Detect which cell encompasses the target text, then output its [x, y] center coordinate. 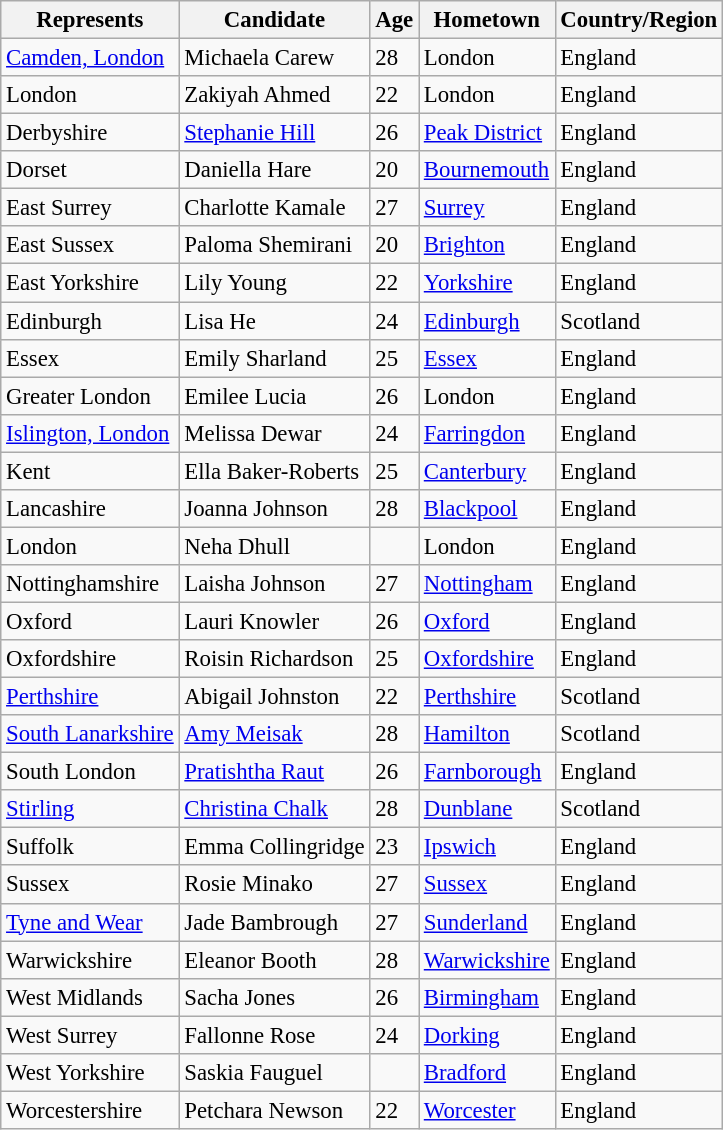
Dorking [486, 1035]
South London [90, 772]
Islington, London [90, 433]
Hamilton [486, 734]
Greater London [90, 396]
West Yorkshire [90, 1073]
Ella Baker-Roberts [274, 471]
Saskia Fauguel [274, 1073]
Nottingham [486, 584]
Blackpool [486, 509]
East Surrey [90, 208]
Age [394, 20]
Worcester [486, 1110]
Brighton [486, 245]
Abigail Johnston [274, 697]
Suffolk [90, 847]
Emma Collingridge [274, 847]
Rosie Minako [274, 885]
Bournemouth [486, 170]
Charlotte Kamale [274, 208]
Lily Young [274, 283]
Michaela Carew [274, 58]
Surrey [486, 208]
West Surrey [90, 1035]
Lisa He [274, 321]
Emilee Lucia [274, 396]
Zakiyah Ahmed [274, 95]
Canterbury [486, 471]
Ipswich [486, 847]
Represents [90, 20]
Nottinghamshire [90, 584]
South Lanarkshire [90, 734]
Melissa Dewar [274, 433]
Christina Chalk [274, 809]
Birmingham [486, 997]
Farnborough [486, 772]
Laisha Johnson [274, 584]
Dunblane [486, 809]
Petchara Newson [274, 1110]
Fallonne Rose [274, 1035]
Pratishtha Raut [274, 772]
Roisin Richardson [274, 659]
Kent [90, 471]
Lauri Knowler [274, 621]
Tyne and Wear [90, 922]
Emily Sharland [274, 358]
Farringdon [486, 433]
Lancashire [90, 509]
Camden, London [90, 58]
23 [394, 847]
Country/Region [639, 20]
Worcestershire [90, 1110]
Stephanie Hill [274, 133]
Peak District [486, 133]
East Sussex [90, 245]
Sacha Jones [274, 997]
Stirling [90, 809]
Bradford [486, 1073]
Joanna Johnson [274, 509]
Neha Dhull [274, 546]
Dorset [90, 170]
West Midlands [90, 997]
Hometown [486, 20]
Daniella Hare [274, 170]
Derbyshire [90, 133]
Candidate [274, 20]
East Yorkshire [90, 283]
Yorkshire [486, 283]
Eleanor Booth [274, 960]
Amy Meisak [274, 734]
Paloma Shemirani [274, 245]
Sunderland [486, 922]
Jade Bambrough [274, 922]
